Detect which cell encompasses the target text, then output its [x, y] center coordinate. 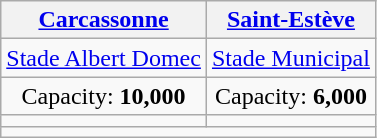
Stade Municipal [290, 58]
Saint-Estève [290, 20]
Carcassonne [104, 20]
Capacity: 10,000 [104, 96]
Capacity: 6,000 [290, 96]
Stade Albert Domec [104, 58]
